Return [X, Y] of the center of cell containing provided text 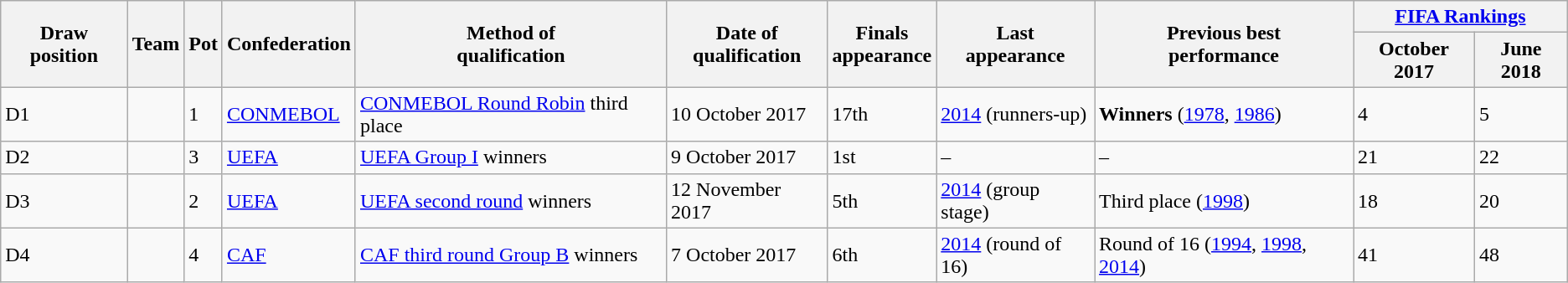
7 October 2017 [747, 255]
Winners (1978, 1986) [1225, 114]
41 [1414, 255]
48 [1521, 255]
CONMEBOL Round Robin third place [511, 114]
Finalsappearance [882, 44]
18 [1414, 201]
1st [882, 157]
Method ofqualification [511, 44]
FIFA Rankings [1461, 17]
20 [1521, 201]
2014 (round of 16) [1015, 255]
June 2018 [1521, 60]
12 November 2017 [747, 201]
Lastappearance [1015, 44]
Date ofqualification [747, 44]
6th [882, 255]
2014 (runners-up) [1015, 114]
Draw position [64, 44]
Third place (1998) [1225, 201]
UEFA second round winners [511, 201]
5th [882, 201]
5 [1521, 114]
D2 [64, 157]
Round of 16 (1994, 1998, 2014) [1225, 255]
22 [1521, 157]
CAF third round Group B winners [511, 255]
CONMEBOL [288, 114]
UEFA Group I winners [511, 157]
D3 [64, 201]
Previous bestperformance [1225, 44]
17th [882, 114]
Team [156, 44]
9 October 2017 [747, 157]
2 [204, 201]
October 2017 [1414, 60]
Pot [204, 44]
21 [1414, 157]
D1 [64, 114]
CAF [288, 255]
2014 (group stage) [1015, 201]
10 October 2017 [747, 114]
D4 [64, 255]
Confederation [288, 44]
1 [204, 114]
3 [204, 157]
